Return the (X, Y) coordinate for the center point of the cell that contains the specified text.  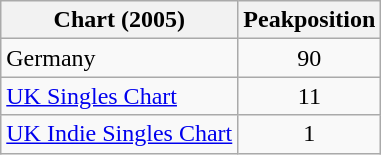
Peakposition (310, 20)
UK Indie Singles Chart (120, 134)
11 (310, 96)
Germany (120, 58)
1 (310, 134)
90 (310, 58)
Chart (2005) (120, 20)
UK Singles Chart (120, 96)
